Return the [x, y] coordinate for the center point of the cell that contains the specified text.  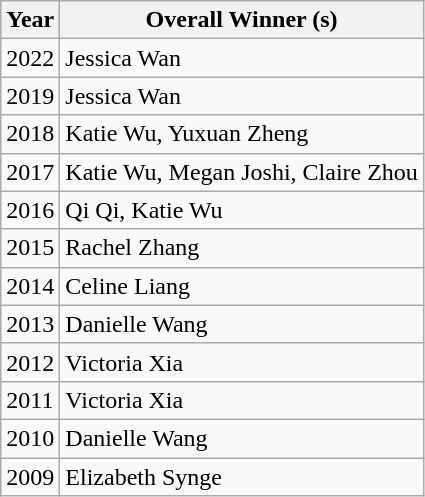
2013 [30, 324]
Katie Wu, Yuxuan Zheng [242, 134]
Rachel Zhang [242, 248]
Elizabeth Synge [242, 477]
2012 [30, 362]
2022 [30, 58]
2019 [30, 96]
2014 [30, 286]
Celine Liang [242, 286]
2009 [30, 477]
2017 [30, 172]
2015 [30, 248]
Overall Winner (s) [242, 20]
2018 [30, 134]
Katie Wu, Megan Joshi, Claire Zhou [242, 172]
2016 [30, 210]
2010 [30, 438]
Qi Qi, Katie Wu [242, 210]
Year [30, 20]
2011 [30, 400]
